Output the (X, Y) coordinate of the center of the cell containing the given text.  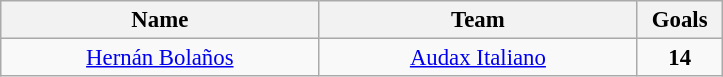
14 (680, 58)
Hernán Bolaños (160, 58)
Audax Italiano (478, 58)
Team (478, 20)
Name (160, 20)
Goals (680, 20)
